Return the (X, Y) coordinate for the center point of the cell that contains the specified text.  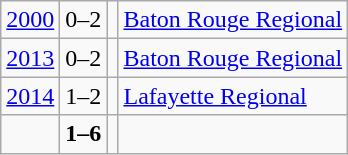
2013 (30, 58)
2000 (30, 20)
2014 (30, 96)
Lafayette Regional (233, 96)
1–2 (84, 96)
1–6 (84, 134)
